Determine the [x, y] coordinate at the center of the cell enclosing the given text.  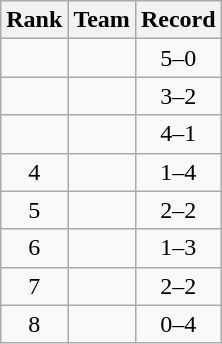
1–3 [178, 248]
Record [178, 20]
7 [34, 286]
8 [34, 324]
4 [34, 172]
5 [34, 210]
3–2 [178, 96]
1–4 [178, 172]
4–1 [178, 134]
Team [102, 20]
Rank [34, 20]
5–0 [178, 58]
6 [34, 248]
0–4 [178, 324]
